For the text-containing cell, return its midpoint in (X, Y) coordinate format. 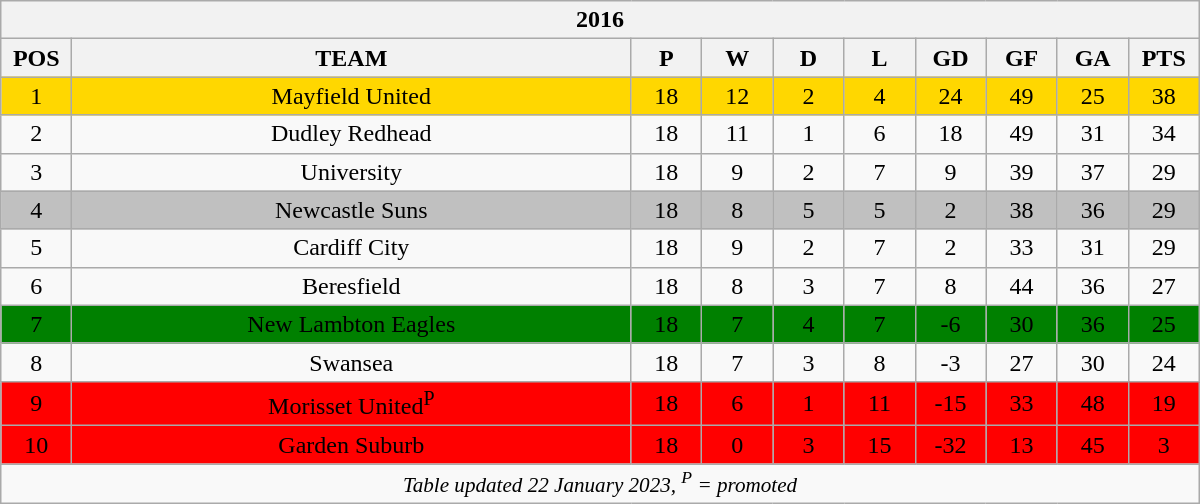
D (808, 58)
19 (1164, 404)
POS (36, 58)
W (738, 58)
PTS (1164, 58)
University (352, 172)
New Lambton Eagles (352, 324)
-15 (950, 404)
2016 (600, 20)
P (666, 58)
Mayfield United (352, 96)
Garden Suburb (352, 445)
45 (1092, 445)
Table updated 22 January 2023, P = promoted (600, 484)
0 (738, 445)
12 (738, 96)
13 (1022, 445)
GD (950, 58)
-6 (950, 324)
GF (1022, 58)
Cardiff City (352, 248)
48 (1092, 404)
Morisset UnitedP (352, 404)
34 (1164, 134)
-3 (950, 362)
L (880, 58)
Beresfield (352, 286)
Dudley Redhead (352, 134)
-32 (950, 445)
10 (36, 445)
15 (880, 445)
37 (1092, 172)
44 (1022, 286)
TEAM (352, 58)
Swansea (352, 362)
GA (1092, 58)
39 (1022, 172)
Newcastle Suns (352, 210)
